For the text-containing cell, return its midpoint in (X, Y) coordinate format. 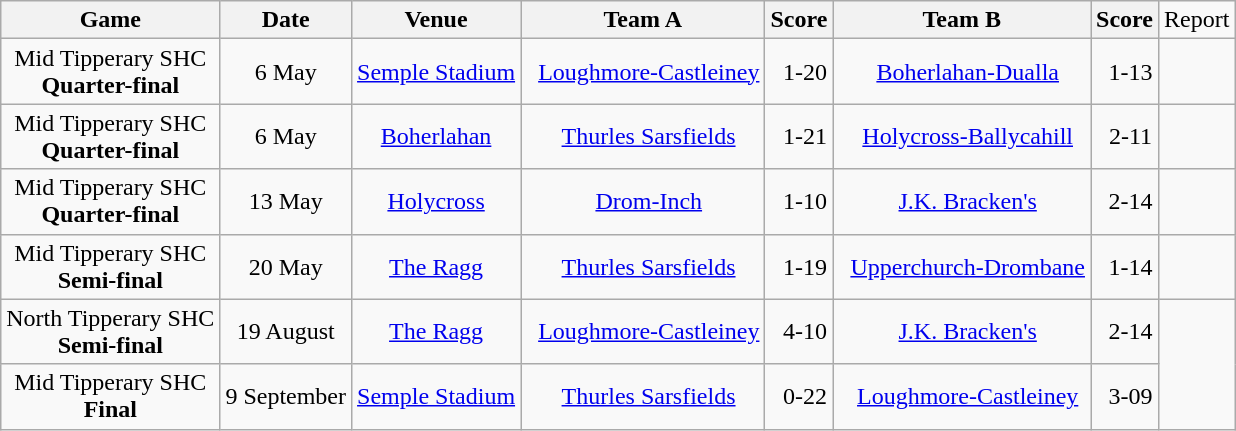
1-21 (799, 136)
North Tipperary SHCSemi-final (110, 332)
Mid Tipperary SHCSemi-final (110, 266)
2-11 (1124, 136)
1-20 (799, 72)
1-14 (1124, 266)
Mid Tipperary SHCFinal (110, 396)
Venue (436, 20)
Holycross (436, 202)
13 May (286, 202)
Report (1196, 20)
Drom-Inch (643, 202)
Date (286, 20)
9 September (286, 396)
Boherlahan-Dualla (962, 72)
1-13 (1124, 72)
0-22 (799, 396)
4-10 (799, 332)
1-19 (799, 266)
Game (110, 20)
3-09 (1124, 396)
Team B (962, 20)
Team A (643, 20)
1-10 (799, 202)
Upperchurch-Drombane (962, 266)
Holycross-Ballycahill (962, 136)
19 August (286, 332)
20 May (286, 266)
Boherlahan (436, 136)
